Pinpoint the cell where the given text exists, returning its (x, y) midpoint coordinate. 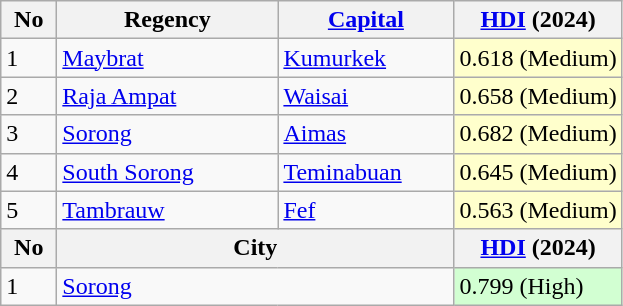
Capital (366, 20)
0.799 (High) (538, 286)
Kumurkek (366, 58)
South Sorong (168, 172)
0.658 (Medium) (538, 96)
5 (29, 210)
Regency (168, 20)
2 (29, 96)
Maybrat (168, 58)
Fef (366, 210)
0.563 (Medium) (538, 210)
0.645 (Medium) (538, 172)
4 (29, 172)
Waisai (366, 96)
Tambrauw (168, 210)
Raja Ampat (168, 96)
0.682 (Medium) (538, 134)
City (256, 248)
Teminabuan (366, 172)
Aimas (366, 134)
0.618 (Medium) (538, 58)
3 (29, 134)
